Output the (x, y) coordinate of the center of the cell containing the given text.  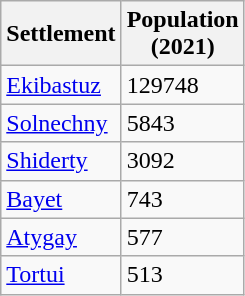
5843 (182, 123)
Solnechny (61, 123)
Ekibastuz (61, 85)
129748 (182, 85)
Population (2021) (182, 34)
577 (182, 237)
743 (182, 199)
3092 (182, 161)
Tortui (61, 275)
Shiderty (61, 161)
Bayet (61, 199)
513 (182, 275)
Settlement (61, 34)
Atygay (61, 237)
